Capture the cell that displays the provided text and extract its [X, Y] central coordinate. 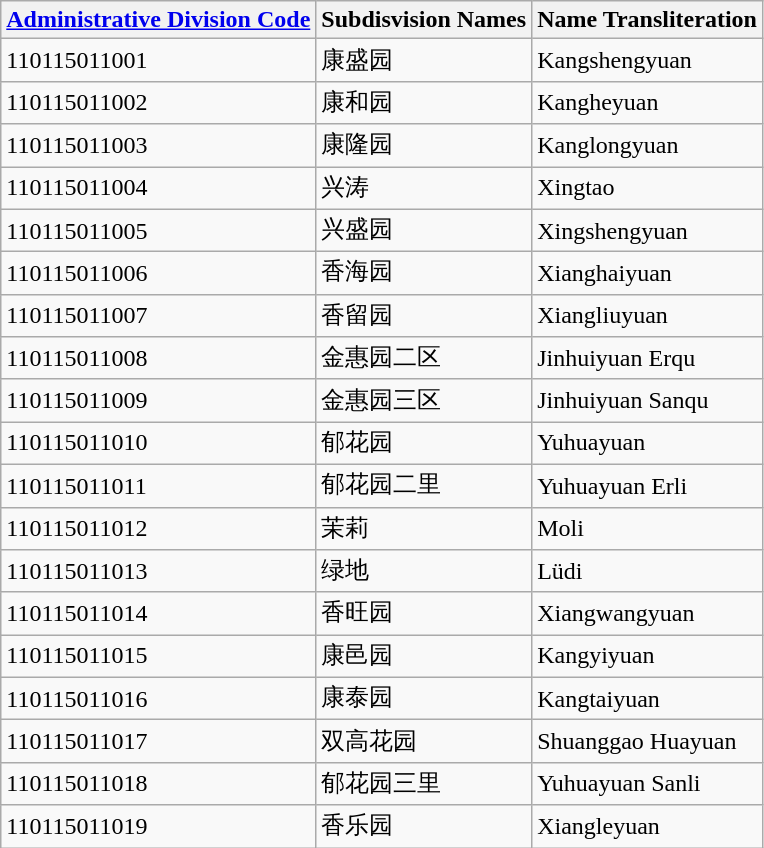
Kangtaiyuan [648, 698]
110115011001 [158, 60]
茉莉 [424, 528]
110115011014 [158, 614]
康泰园 [424, 698]
110115011016 [158, 698]
Xiangleyuan [648, 826]
110115011003 [158, 146]
绿地 [424, 572]
Jinhuiyuan Erqu [648, 358]
110115011018 [158, 784]
双高花园 [424, 742]
Xianghaiyuan [648, 274]
Xiangwangyuan [648, 614]
110115011002 [158, 102]
Kanglongyuan [648, 146]
110115011006 [158, 274]
110115011004 [158, 188]
香海园 [424, 274]
Administrative Division Code [158, 20]
110115011013 [158, 572]
Xingshengyuan [648, 230]
110115011012 [158, 528]
康和园 [424, 102]
郁花园三里 [424, 784]
110115011017 [158, 742]
兴盛园 [424, 230]
香乐园 [424, 826]
Kangyiyuan [648, 656]
110115011007 [158, 316]
110115011009 [158, 400]
金惠园三区 [424, 400]
Kangshengyuan [648, 60]
Shuanggao Huayuan [648, 742]
Lüdi [648, 572]
兴涛 [424, 188]
110115011015 [158, 656]
康隆园 [424, 146]
110115011010 [158, 444]
Yuhuayuan Sanli [648, 784]
Yuhuayuan Erli [648, 486]
Xiangliuyuan [648, 316]
Yuhuayuan [648, 444]
110115011019 [158, 826]
Name Transliteration [648, 20]
康邑园 [424, 656]
Xingtao [648, 188]
香旺园 [424, 614]
Jinhuiyuan Sanqu [648, 400]
金惠园二区 [424, 358]
110115011008 [158, 358]
康盛园 [424, 60]
Subdisvision Names [424, 20]
郁花园 [424, 444]
Moli [648, 528]
110115011011 [158, 486]
香留园 [424, 316]
Kangheyuan [648, 102]
110115011005 [158, 230]
郁花园二里 [424, 486]
